Detect which cell encompasses the target text, then output its [X, Y] center coordinate. 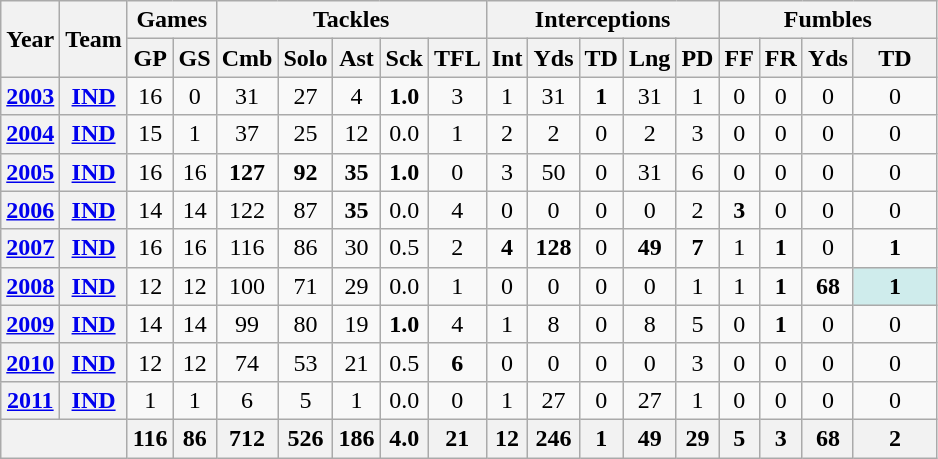
7 [698, 248]
246 [554, 438]
GS [194, 58]
50 [554, 172]
128 [554, 248]
712 [247, 438]
4.0 [404, 438]
25 [306, 134]
Cmb [247, 58]
92 [306, 172]
PD [698, 58]
2010 [30, 362]
Sck [404, 58]
74 [247, 362]
2007 [30, 248]
2006 [30, 210]
Ast [356, 58]
186 [356, 438]
Team [94, 39]
122 [247, 210]
TFL [457, 58]
2009 [30, 324]
71 [306, 286]
Interceptions [602, 20]
99 [247, 324]
GP [150, 58]
30 [356, 248]
87 [306, 210]
80 [306, 324]
FR [780, 58]
2008 [30, 286]
127 [247, 172]
Int [507, 58]
Year [30, 39]
FF [739, 58]
2004 [30, 134]
Tackles [351, 20]
100 [247, 286]
Games [172, 20]
Fumbles [828, 20]
2003 [30, 96]
37 [247, 134]
19 [356, 324]
Solo [306, 58]
Lng [649, 58]
526 [306, 438]
2011 [30, 400]
15 [150, 134]
2005 [30, 172]
53 [306, 362]
